Return the [X, Y] coordinate for the center point of the cell that contains the specified text.  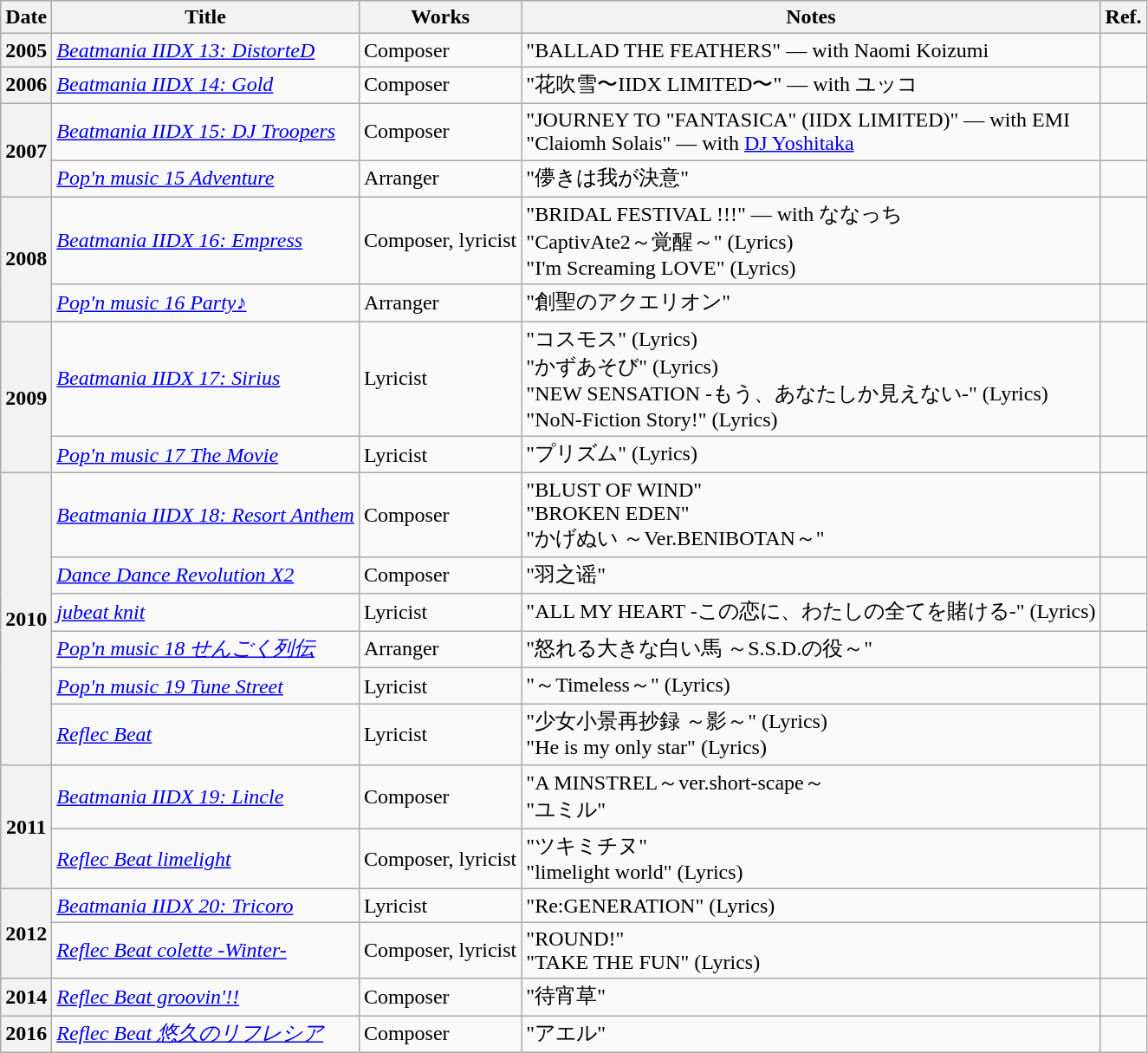
"儚きは我が決意" [811, 179]
jubeat knit [206, 612]
Pop'n music 17 The Movie [206, 454]
"Re:GENERATION" (Lyrics) [811, 906]
"BRIDAL FESTIVAL !!!" — with ななっち"CaptivAte2～覚醒～" (Lyrics)"I'm Screaming LOVE" (Lyrics) [811, 241]
"待宵草" [811, 997]
"花吹雪〜IIDX LIMITED〜" — with ユッコ [811, 85]
"～Timeless～" (Lyrics) [811, 686]
"ツキミチヌ""limelight world" (Lyrics) [811, 859]
"アエル" [811, 1035]
"コスモス" (Lyrics)"かずあそび" (Lyrics)"NEW SENSATION -もう、あなたしか見えない-" (Lyrics)"NoN-Fiction Story!" (Lyrics) [811, 380]
Title [206, 17]
Beatmania IIDX 15: DJ Troopers [206, 132]
2010 [26, 619]
Pop'n music 19 Tune Street [206, 686]
Beatmania IIDX 20: Tricoro [206, 906]
Reflec Beat [206, 735]
2016 [26, 1035]
"ROUND!""TAKE THE FUN" (Lyrics) [811, 950]
Pop'n music 16 Party♪ [206, 303]
2009 [26, 397]
Pop'n music 18 せんごく列伝 [206, 650]
Dance Dance Revolution X2 [206, 575]
"JOURNEY TO "FANTASICA" (IIDX LIMITED)" — with EMI"Claiomh Solais" — with DJ Yoshitaka [811, 132]
Beatmania IIDX 16: Empress [206, 241]
Beatmania IIDX 14: Gold [206, 85]
"BALLAD THE FEATHERS" — with Naomi Koizumi [811, 50]
2007 [26, 150]
Beatmania IIDX 18: Resort Anthem [206, 515]
Reflec Beat groovin'!! [206, 997]
Beatmania IIDX 17: Sirius [206, 380]
2012 [26, 934]
2005 [26, 50]
"創聖のアクエリオン" [811, 303]
Date [26, 17]
Notes [811, 17]
Pop'n music 15 Adventure [206, 179]
Beatmania IIDX 13: DistorteD [206, 50]
2006 [26, 85]
"A MINSTREL～ver.short-scape～"ユミル" [811, 796]
Beatmania IIDX 19: Lincle [206, 796]
"プリズム" (Lyrics) [811, 454]
Works [440, 17]
"ALL MY HEART -この恋に、わたしの全てを賭ける-" (Lyrics) [811, 612]
Reflec Beat colette -Winter- [206, 950]
"羽之谣" [811, 575]
Reflec Beat limelight [206, 859]
Reflec Beat 悠久のリフレシア [206, 1035]
"少女小景再抄録 ～影～" (Lyrics)"He is my only star" (Lyrics) [811, 735]
"怒れる大きな白い馬 ～S.S.D.の役～" [811, 650]
Ref. [1123, 17]
2014 [26, 997]
2011 [26, 827]
"BLUST OF WIND""BROKEN EDEN""かげぬい ～Ver.BENIBOTAN～" [811, 515]
2008 [26, 259]
